Pinpoint the cell where the given text exists, returning its (X, Y) midpoint coordinate. 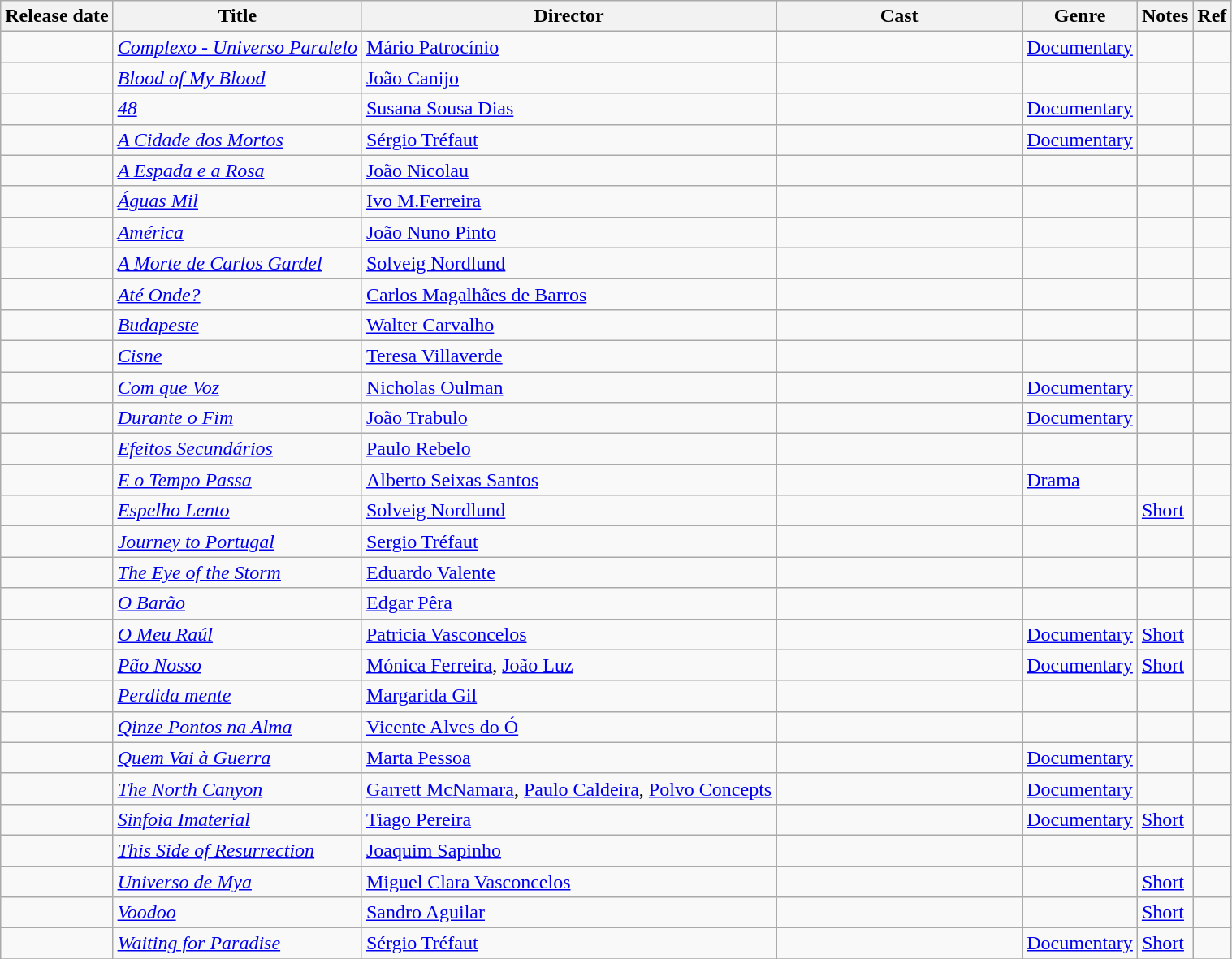
Marta Pessoa (568, 758)
Sinfoia Imaterial (237, 819)
Efeitos Secundários (237, 449)
The North Canyon (237, 788)
Susana Sousa Dias (568, 109)
48 (237, 109)
Paulo Rebelo (568, 449)
Quem Vai à Guerra (237, 758)
Complexo - Universo Paralelo (237, 47)
This Side of Resurrection (237, 850)
Até Onde? (237, 294)
Budapeste (237, 325)
Ivo M.Ferreira (568, 201)
Ref (1212, 16)
João Nicolau (568, 171)
Genre (1080, 16)
América (237, 232)
Perdida mente (237, 696)
Joaquim Sapinho (568, 850)
Mário Patrocínio (568, 47)
Notes (1165, 16)
Qinze Pontos na Alma (237, 727)
João Trabulo (568, 418)
Voodoo (237, 913)
Águas Mil (237, 201)
João Canijo (568, 78)
Teresa Villaverde (568, 356)
Miguel Clara Vasconcelos (568, 881)
Edgar Pêra (568, 603)
João Nuno Pinto (568, 232)
Vicente Alves do Ó (568, 727)
Garrett McNamara, Paulo Caldeira, Polvo Concepts (568, 788)
A Espada e a Rosa (237, 171)
Tiago Pereira (568, 819)
Cast (900, 16)
Blood of My Blood (237, 78)
Eduardo Valente (568, 572)
Waiting for Paradise (237, 944)
O Barão (237, 603)
Alberto Seixas Santos (568, 480)
Release date (57, 16)
Drama (1080, 480)
Pão Nosso (237, 665)
Walter Carvalho (568, 325)
E o Tempo Passa (237, 480)
Com que Voz (237, 387)
Cisne (237, 356)
O Meu Raúl (237, 634)
A Morte de Carlos Gardel (237, 263)
Sandro Aguilar (568, 913)
Universo de Mya (237, 881)
The Eye of the Storm (237, 572)
Nicholas Oulman (568, 387)
Espelho Lento (237, 511)
Title (237, 16)
Durante o Fim (237, 418)
Director (568, 16)
Patricia Vasconcelos (568, 634)
Margarida Gil (568, 696)
Sergio Tréfaut (568, 542)
Carlos Magalhães de Barros (568, 294)
A Cidade dos Mortos (237, 140)
Mónica Ferreira, João Luz (568, 665)
Journey to Portugal (237, 542)
